Extract the (X, Y) coordinate from the center of the cell holding the provided text.  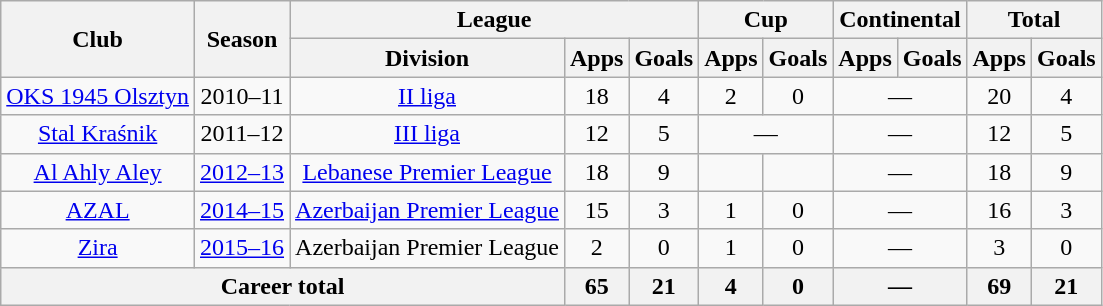
III liga (428, 134)
2015–16 (242, 248)
League (494, 20)
Season (242, 39)
Zira (98, 248)
Cup (766, 20)
Division (428, 58)
Continental (900, 20)
OKS 1945 Olsztyn (98, 96)
65 (596, 286)
Career total (283, 286)
Lebanese Premier League (428, 172)
20 (999, 96)
Club (98, 39)
2011–12 (242, 134)
II liga (428, 96)
AZAL (98, 210)
Al Ahly Aley (98, 172)
2012–13 (242, 172)
69 (999, 286)
16 (999, 210)
15 (596, 210)
Total (1034, 20)
2014–15 (242, 210)
2010–11 (242, 96)
Stal Kraśnik (98, 134)
